Capture the cell that displays the provided text and extract its (X, Y) central coordinate. 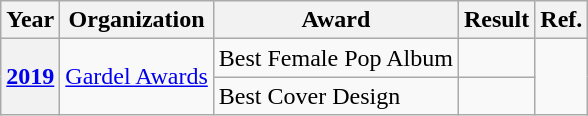
Year (30, 20)
Best Cover Design (336, 96)
Best Female Pop Album (336, 58)
Result (496, 20)
Organization (136, 20)
Award (336, 20)
Gardel Awards (136, 77)
Ref. (562, 20)
2019 (30, 77)
